Provide the (X, Y) coordinate of the cell's center where the given text is located.  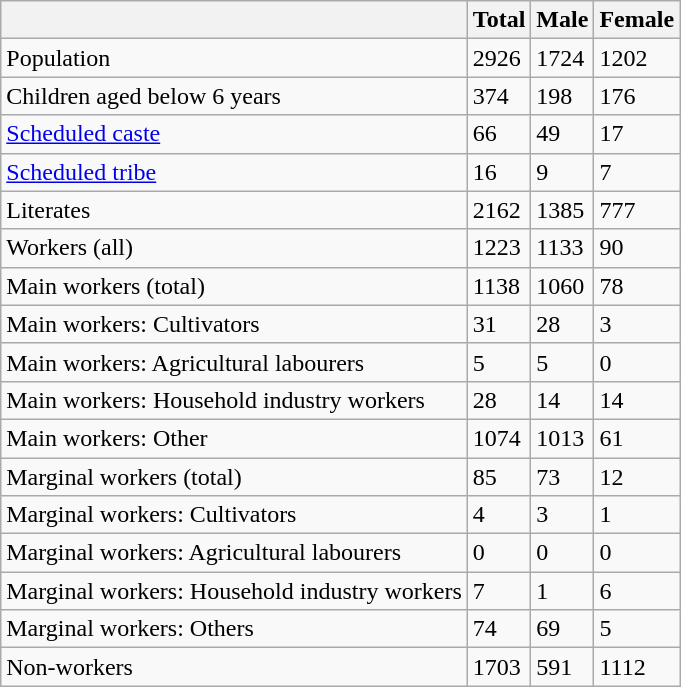
Population (234, 58)
31 (499, 324)
78 (637, 286)
1060 (562, 286)
17 (637, 134)
Main workers: Household industry workers (234, 400)
176 (637, 96)
1074 (499, 438)
Non-workers (234, 667)
90 (637, 248)
74 (499, 629)
Marginal workers (total) (234, 477)
198 (562, 96)
1703 (499, 667)
2926 (499, 58)
6 (637, 591)
591 (562, 667)
Main workers: Agricultural labourers (234, 362)
Marginal workers: Agricultural labourers (234, 553)
1223 (499, 248)
Marginal workers: Household industry workers (234, 591)
1385 (562, 210)
374 (499, 96)
1202 (637, 58)
Female (637, 20)
Total (499, 20)
Scheduled caste (234, 134)
1112 (637, 667)
61 (637, 438)
Main workers: Cultivators (234, 324)
Male (562, 20)
73 (562, 477)
1013 (562, 438)
85 (499, 477)
66 (499, 134)
1724 (562, 58)
4 (499, 515)
Scheduled tribe (234, 172)
Workers (all) (234, 248)
16 (499, 172)
Literates (234, 210)
777 (637, 210)
49 (562, 134)
1133 (562, 248)
Marginal workers: Cultivators (234, 515)
Children aged below 6 years (234, 96)
Main workers (total) (234, 286)
Marginal workers: Others (234, 629)
9 (562, 172)
Main workers: Other (234, 438)
1138 (499, 286)
12 (637, 477)
2162 (499, 210)
69 (562, 629)
